Capture the cell that displays the provided text and extract its (X, Y) central coordinate. 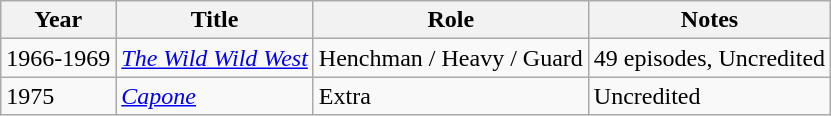
The Wild Wild West (215, 58)
Extra (450, 96)
Notes (709, 20)
Year (58, 20)
Uncredited (709, 96)
Title (215, 20)
Capone (215, 96)
Henchman / Heavy / Guard (450, 58)
Role (450, 20)
1966-1969 (58, 58)
49 episodes, Uncredited (709, 58)
1975 (58, 96)
